Return the [x, y] coordinate for the center point of the cell that contains the specified text.  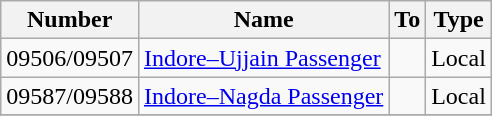
Indore–Nagda Passenger [263, 96]
Indore–Ujjain Passenger [263, 58]
Number [70, 20]
09587/09588 [70, 96]
Type [459, 20]
To [408, 20]
09506/09507 [70, 58]
Name [263, 20]
